Detect which cell encompasses the target text, then output its (X, Y) center coordinate. 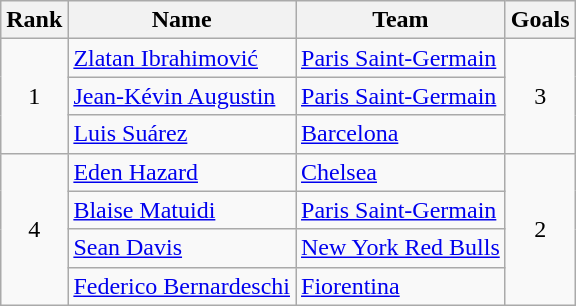
Luis Suárez (182, 134)
1 (34, 96)
Blaise Matuidi (182, 210)
Team (401, 20)
Goals (540, 20)
4 (34, 229)
Name (182, 20)
Sean Davis (182, 248)
Eden Hazard (182, 172)
3 (540, 96)
Federico Bernardeschi (182, 286)
Zlatan Ibrahimović (182, 58)
Jean-Kévin Augustin (182, 96)
New York Red Bulls (401, 248)
Barcelona (401, 134)
Chelsea (401, 172)
Fiorentina (401, 286)
Rank (34, 20)
2 (540, 229)
